Output the [X, Y] coordinate of the center of the cell containing the given text.  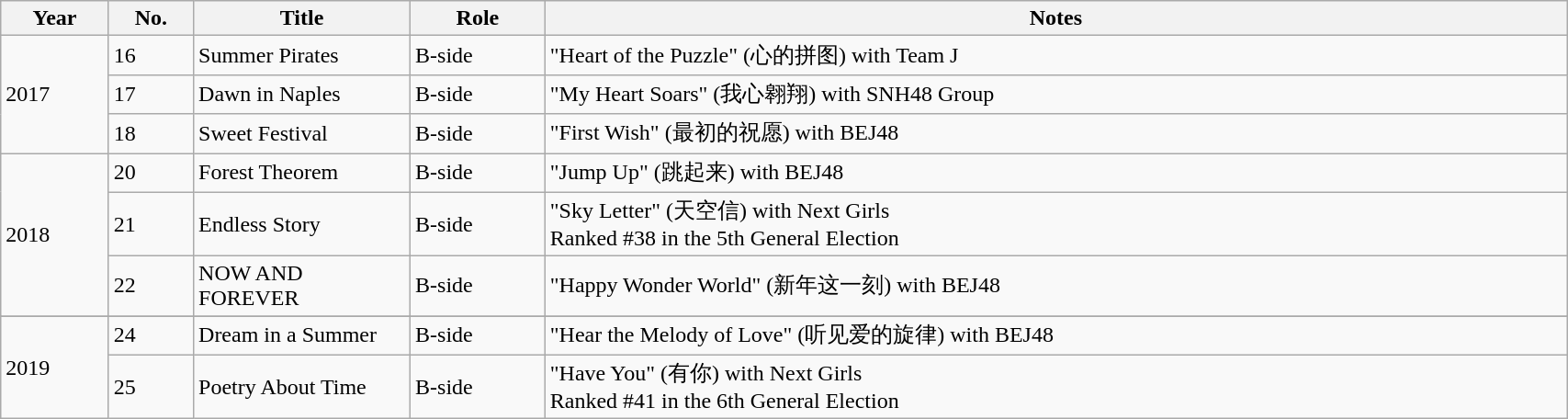
"First Wish" (最初的祝愿) with BEJ48 [1055, 134]
Sweet Festival [302, 134]
Dream in a Summer [302, 336]
"Sky Letter" (天空信) with Next GirlsRanked #38 in the 5th General Election [1055, 224]
2018 [55, 233]
Notes [1055, 18]
17 [151, 94]
2019 [55, 368]
Year [55, 18]
21 [151, 224]
24 [151, 336]
18 [151, 134]
Dawn in Naples [302, 94]
Poetry About Time [302, 387]
"My Heart Soars" (我心翱翔) with SNH48 Group [1055, 94]
Role [478, 18]
Title [302, 18]
"Happy Wonder World" (新年这一刻) with BEJ48 [1055, 287]
"Have You" (有你) with Next GirlsRanked #41 in the 6th General Election [1055, 387]
No. [151, 18]
20 [151, 173]
Forest Theorem [302, 173]
22 [151, 287]
Summer Pirates [302, 55]
"Heart of the Puzzle" (心的拼图) with Team J [1055, 55]
"Jump Up" (跳起来) with BEJ48 [1055, 173]
"Hear the Melody of Love" (听见爱的旋律) with BEJ48 [1055, 336]
16 [151, 55]
25 [151, 387]
Endless Story [302, 224]
2017 [55, 95]
NOW AND FOREVER [302, 287]
